Return (X, Y) of the center of cell containing provided text 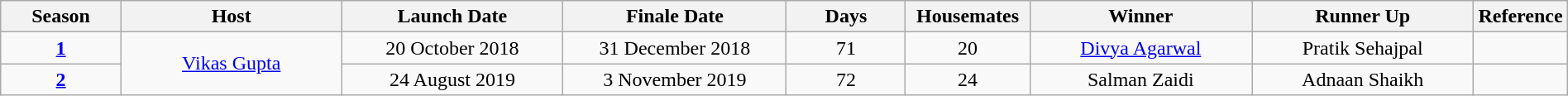
Runner Up (1363, 17)
Host (232, 17)
72 (846, 79)
Housemates (968, 17)
20 (968, 48)
Salman Zaidi (1140, 79)
Finale Date (675, 17)
Pratik Sehajpal (1363, 48)
1 (61, 48)
Launch Date (452, 17)
24 August 2019 (452, 79)
Reference (1520, 17)
24 (968, 79)
Vikas Gupta (232, 64)
Winner (1140, 17)
31 December 2018 (675, 48)
71 (846, 48)
Days (846, 17)
Adnaan Shaikh (1363, 79)
Divya Agarwal (1140, 48)
Season (61, 17)
20 October 2018 (452, 48)
2 (61, 79)
3 November 2019 (675, 79)
